For the text-containing cell, return its midpoint in [X, Y] coordinate format. 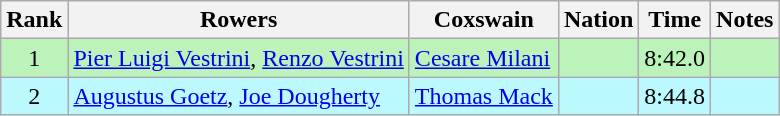
Thomas Mack [484, 96]
Time [675, 20]
2 [34, 96]
Nation [598, 20]
Rowers [238, 20]
8:44.8 [675, 96]
8:42.0 [675, 58]
Notes [745, 20]
1 [34, 58]
Augustus Goetz, Joe Dougherty [238, 96]
Coxswain [484, 20]
Rank [34, 20]
Pier Luigi Vestrini, Renzo Vestrini [238, 58]
Cesare Milani [484, 58]
